Scan for the cell matching the given text and deliver its [X, Y] coordinate at center. 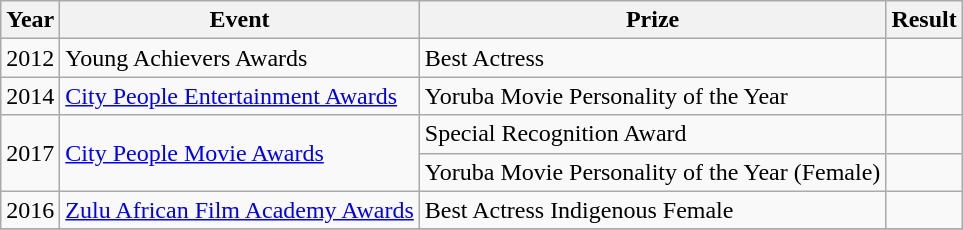
2017 [30, 153]
2012 [30, 58]
Prize [652, 20]
Special Recognition Award [652, 134]
Zulu African Film Academy Awards [240, 210]
Event [240, 20]
City People Entertainment Awards [240, 96]
Best Actress Indigenous Female [652, 210]
Yoruba Movie Personality of the Year [652, 96]
Result [924, 20]
Best Actress [652, 58]
2016 [30, 210]
Year [30, 20]
Yoruba Movie Personality of the Year (Female) [652, 172]
City People Movie Awards [240, 153]
2014 [30, 96]
Young Achievers Awards [240, 58]
